Detect which cell encompasses the target text, then output its [X, Y] center coordinate. 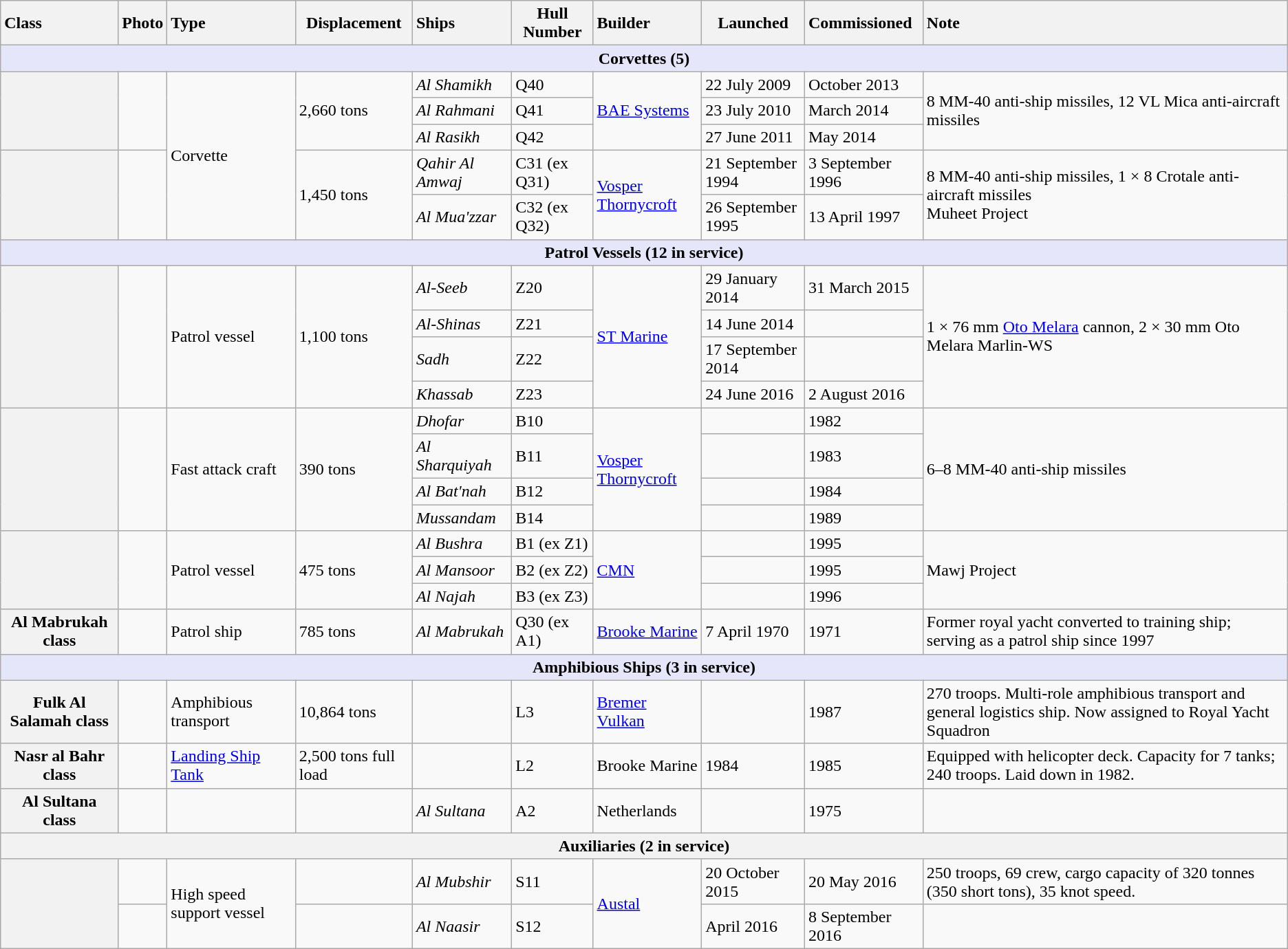
Corvette [231, 155]
Amphibious Ships (3 in service) [644, 667]
Z23 [552, 394]
Al Sultana [462, 810]
8 MM-40 anti-ship missiles, 12 VL Mica anti-aircraft missiles [1105, 111]
1971 [863, 631]
Al Shamikh [462, 85]
B10 [552, 420]
Al Rahmani [462, 111]
2 August 2016 [863, 394]
Amphibious transport [231, 712]
B12 [552, 492]
Displacement [354, 23]
1 × 76 mm Oto Melara cannon, 2 × 30 mm Oto Melara Marlin-WS [1105, 336]
Hull Number [552, 23]
S12 [552, 926]
L3 [552, 712]
Photo [143, 23]
Sadh [462, 359]
2,500 tons full load [354, 766]
20 October 2015 [753, 882]
6–8 MM-40 anti-ship missiles [1105, 469]
CMN [647, 570]
Former royal yacht converted to training ship; serving as a patrol ship since 1997 [1105, 631]
C31 (ex Q31) [552, 172]
B11 [552, 457]
24 June 2016 [753, 394]
Q41 [552, 111]
Bremer Vulkan [647, 712]
Al Bat'nah [462, 492]
Patrol ship [231, 631]
Al Sultana class [59, 810]
Note [1105, 23]
2,660 tons [354, 111]
Z21 [552, 323]
Nasr al Bahr class [59, 766]
Al Mua'zzar [462, 217]
BAE Systems [647, 111]
Equipped with helicopter deck. Capacity for 7 tanks; 240 troops. Laid down in 1982. [1105, 766]
Austal [647, 904]
Mussandam [462, 518]
250 troops, 69 crew, cargo capacity of 320 tonnes (350 short tons), 35 knot speed. [1105, 882]
3 September 1996 [863, 172]
Ships [462, 23]
22 July 2009 [753, 85]
October 2013 [863, 85]
1,450 tons [354, 195]
26 September 1995 [753, 217]
Type [231, 23]
23 July 2010 [753, 111]
Z20 [552, 287]
S11 [552, 882]
1983 [863, 457]
Landing Ship Tank [231, 766]
Corvettes (5) [644, 58]
Al Najah [462, 596]
Fast attack craft [231, 469]
1982 [863, 420]
Q42 [552, 137]
Al Mubshir [462, 882]
7 April 1970 [753, 631]
April 2016 [753, 926]
High speed support vessel [231, 904]
Netherlands [647, 810]
Class [59, 23]
Al Sharquiyah [462, 457]
C32 (ex Q32) [552, 217]
8 MM-40 anti-ship missiles, 1 × 8 Crotale anti-aircraft missilesMuheet Project [1105, 195]
Qahir Al Amwaj [462, 172]
Khassab [462, 394]
1987 [863, 712]
1975 [863, 810]
Al Bushra [462, 544]
B1 (ex Z1) [552, 544]
Al Mansoor [462, 570]
Mawj Project [1105, 570]
Al Mabrukah class [59, 631]
Al-Shinas [462, 323]
21 September 1994 [753, 172]
Al Rasikh [462, 137]
14 June 2014 [753, 323]
Al-Seeb [462, 287]
785 tons [354, 631]
B14 [552, 518]
8 September 2016 [863, 926]
Z22 [552, 359]
390 tons [354, 469]
27 June 2011 [753, 137]
B3 (ex Z3) [552, 596]
1989 [863, 518]
Builder [647, 23]
20 May 2016 [863, 882]
ST Marine [647, 336]
475 tons [354, 570]
Al Mabrukah [462, 631]
Q40 [552, 85]
A2 [552, 810]
L2 [552, 766]
29 January 2014 [753, 287]
Q30 (ex A1) [552, 631]
13 April 1997 [863, 217]
10,864 tons [354, 712]
March 2014 [863, 111]
1985 [863, 766]
17 September 2014 [753, 359]
Dhofar [462, 420]
Auxiliaries (2 in service) [644, 846]
1,100 tons [354, 336]
Patrol Vessels (12 in service) [644, 252]
Commissioned [863, 23]
B2 (ex Z2) [552, 570]
Launched [753, 23]
Al Naasir [462, 926]
31 March 2015 [863, 287]
270 troops. Multi-role amphibious transport and general logistics ship. Now assigned to Royal Yacht Squadron [1105, 712]
1996 [863, 596]
May 2014 [863, 137]
Fulk Al Salamah class [59, 712]
